From the cell containing the given text, extract its center point as [X, Y] coordinate. 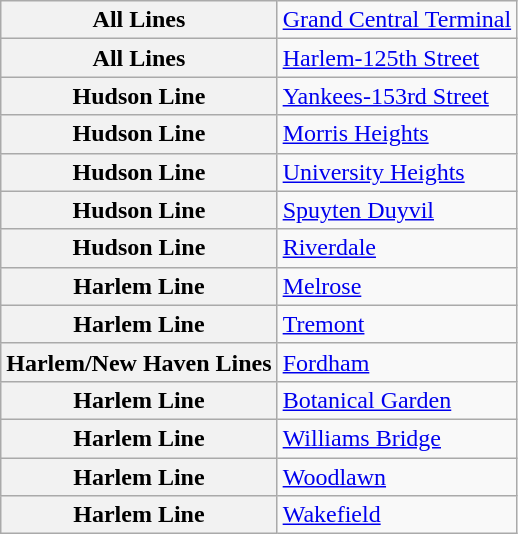
Tremont [397, 324]
Botanical Garden [397, 400]
Harlem/New Haven Lines [139, 362]
Morris Heights [397, 134]
Wakefield [397, 515]
Woodlawn [397, 477]
University Heights [397, 172]
Grand Central Terminal [397, 20]
Fordham [397, 362]
Harlem-125th Street [397, 58]
Spuyten Duyvil [397, 210]
Riverdale [397, 248]
Yankees-153rd Street [397, 96]
Melrose [397, 286]
Williams Bridge [397, 438]
